For the text-containing cell, return its midpoint in [X, Y] coordinate format. 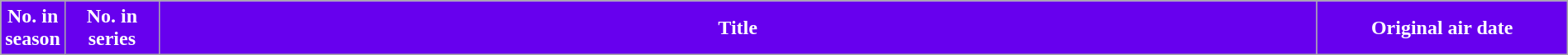
No. inseason [33, 28]
Title [738, 28]
No. inseries [112, 28]
Original air date [1442, 28]
